Provide the [X, Y] coordinate of the cell's center where the given text is located.  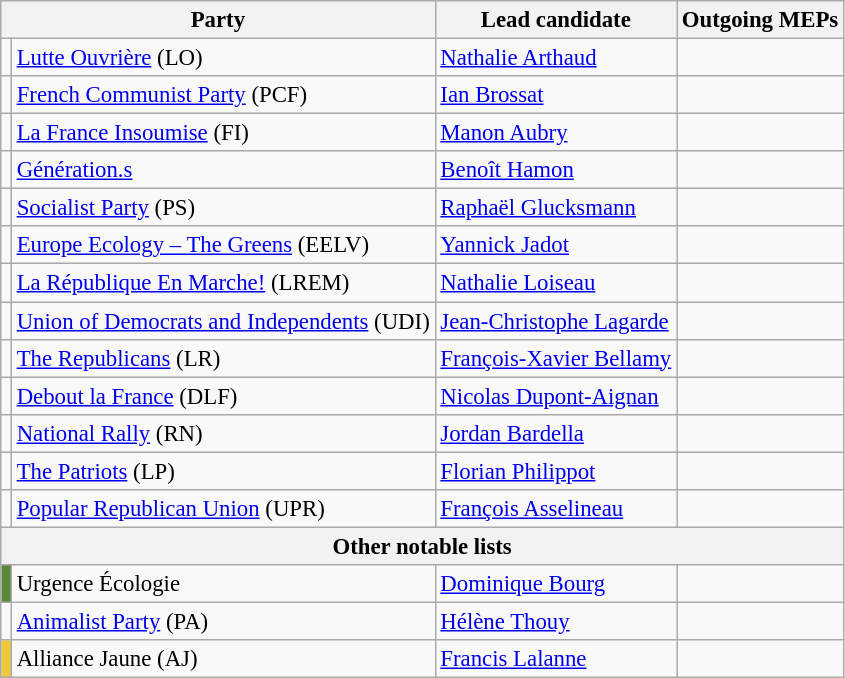
Nicolas Dupont-Aignan [556, 396]
François Asselineau [556, 509]
Debout la France (DLF) [223, 396]
Hélène Thouy [556, 621]
Benoît Hamon [556, 170]
Popular Republican Union (UPR) [223, 509]
Party [218, 20]
Jean-Christophe Lagarde [556, 321]
Lutte Ouvrière (LO) [223, 58]
Urgence Écologie [223, 584]
La République En Marche! (LREM) [223, 283]
Animalist Party (PA) [223, 621]
Outgoing MEPs [760, 20]
Raphaël Glucksmann [556, 208]
The Patriots (LP) [223, 471]
La France Insoumise (FI) [223, 133]
Nathalie Arthaud [556, 58]
Lead candidate [556, 20]
Dominique Bourg [556, 584]
Union of Democrats and Independents (UDI) [223, 321]
Génération.s [223, 170]
Alliance Jaune (AJ) [223, 659]
Francis Lalanne [556, 659]
National Rally (RN) [223, 433]
Jordan Bardella [556, 433]
Nathalie Loiseau [556, 283]
Other notable lists [422, 546]
The Republicans (LR) [223, 358]
Manon Aubry [556, 133]
French Communist Party (PCF) [223, 95]
Florian Philippot [556, 471]
Ian Brossat [556, 95]
Yannick Jadot [556, 245]
Europe Ecology – The Greens (EELV) [223, 245]
François-Xavier Bellamy [556, 358]
Socialist Party (PS) [223, 208]
